Capture the cell that displays the provided text and extract its [x, y] central coordinate. 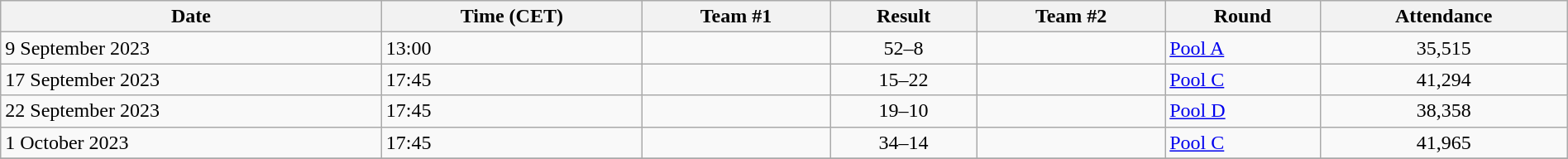
35,515 [1444, 48]
Result [904, 17]
Attendance [1444, 17]
9 September 2023 [192, 48]
Round [1242, 17]
41,965 [1444, 142]
Date [192, 17]
13:00 [511, 48]
41,294 [1444, 79]
38,358 [1444, 111]
Team #2 [1072, 17]
Team #1 [736, 17]
22 September 2023 [192, 111]
34–14 [904, 142]
19–10 [904, 111]
52–8 [904, 48]
Pool D [1242, 111]
17 September 2023 [192, 79]
1 October 2023 [192, 142]
15–22 [904, 79]
Time (CET) [511, 17]
Pool A [1242, 48]
